Detect which cell encompasses the target text, then output its (x, y) center coordinate. 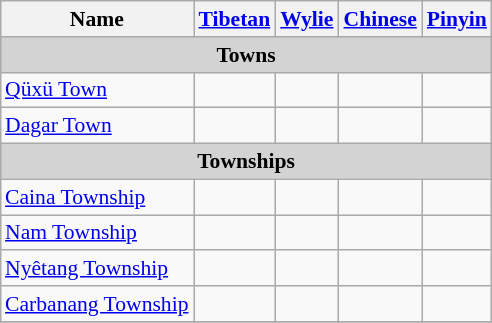
Dagar Town (96, 126)
Tibetan (235, 19)
Qüxü Town (96, 90)
Wylie (306, 19)
Carbanang Township (96, 304)
Name (96, 19)
Chinese (380, 19)
Townships (246, 161)
Pinyin (457, 19)
Caina Township (96, 197)
Nyêtang Township (96, 268)
Towns (246, 54)
Nam Township (96, 232)
